Find where the given text appears and provide that cell's center as [x, y] coordinate. 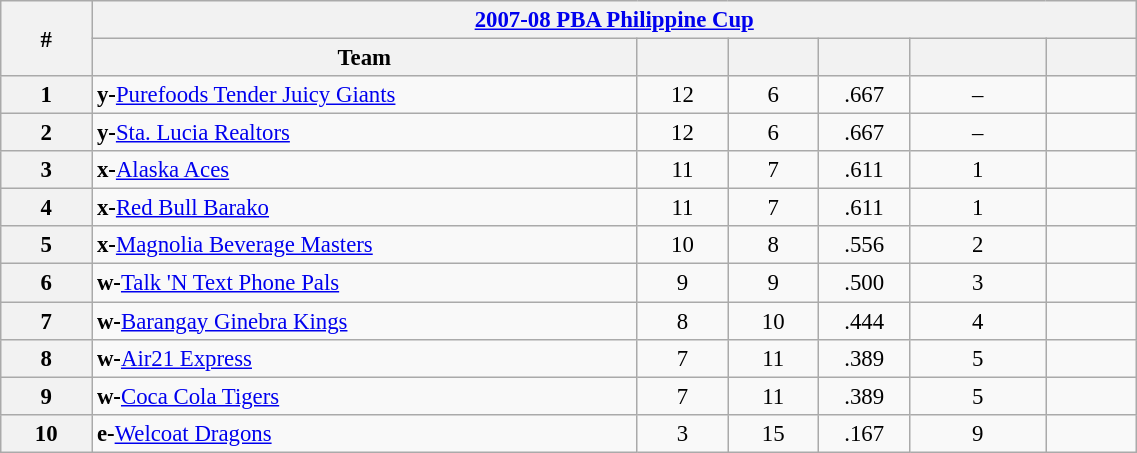
Team [364, 58]
y-Sta. Lucia Realtors [364, 133]
.500 [864, 283]
w-Barangay Ginebra Kings [364, 321]
.556 [864, 245]
.444 [864, 321]
x-Alaska Aces [364, 170]
e-Welcoat Dragons [364, 433]
# [46, 38]
w-Air21 Express [364, 358]
15 [774, 433]
w-Talk 'N Text Phone Pals [364, 283]
.167 [864, 433]
x-Magnolia Beverage Masters [364, 245]
2007-08 PBA Philippine Cup [614, 20]
y-Purefoods Tender Juicy Giants [364, 95]
w-Coca Cola Tigers [364, 396]
x-Red Bull Barako [364, 208]
